From the cell containing the given text, extract its center point as [X, Y] coordinate. 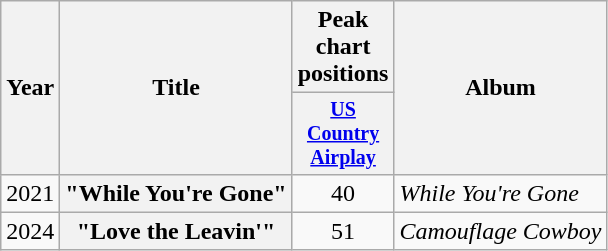
2021 [30, 193]
2024 [30, 231]
Year [30, 88]
While You're Gone [500, 193]
51 [343, 231]
Album [500, 88]
Peak chart positions [343, 47]
Title [176, 88]
US Country Airplay [343, 134]
"While You're Gone" [176, 193]
40 [343, 193]
Camouflage Cowboy [500, 231]
"Love the Leavin'" [176, 231]
